Return the (x, y) coordinate for the center point of the cell that contains the specified text.  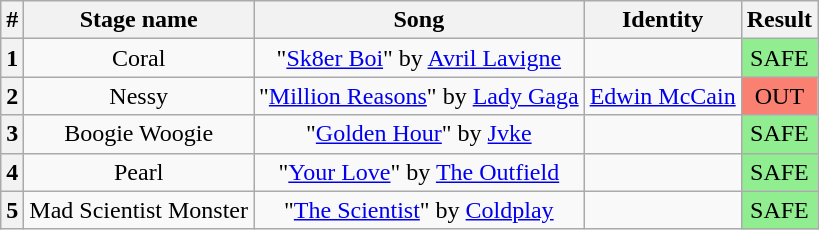
OUT (779, 96)
1 (12, 58)
Boogie Woogie (139, 134)
3 (12, 134)
"Golden Hour" by Jvke (420, 134)
Coral (139, 58)
4 (12, 172)
Result (779, 20)
"Your Love" by The Outfield (420, 172)
"Sk8er Boi" by Avril Lavigne (420, 58)
Identity (662, 20)
Song (420, 20)
Edwin McCain (662, 96)
"Million Reasons" by Lady Gaga (420, 96)
Mad Scientist Monster (139, 210)
Pearl (139, 172)
2 (12, 96)
Stage name (139, 20)
Nessy (139, 96)
# (12, 20)
5 (12, 210)
"The Scientist" by Coldplay (420, 210)
